Return (x, y) of the center of cell containing provided text 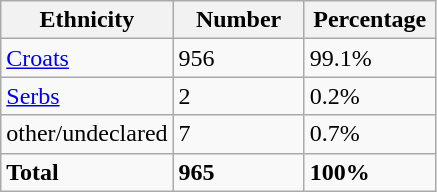
Serbs (87, 96)
Ethnicity (87, 20)
100% (370, 172)
7 (238, 134)
Percentage (370, 20)
99.1% (370, 58)
0.2% (370, 96)
Croats (87, 58)
other/undeclared (87, 134)
956 (238, 58)
Total (87, 172)
0.7% (370, 134)
2 (238, 96)
Number (238, 20)
965 (238, 172)
